Return (x, y) of the center of cell containing provided text 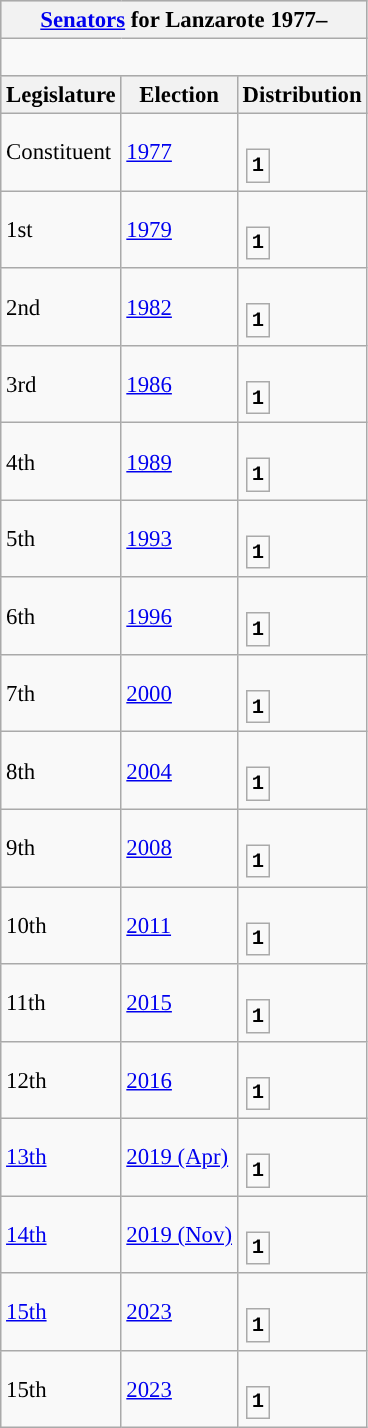
2011 (179, 926)
5th (61, 538)
4th (61, 462)
3rd (61, 384)
2004 (179, 770)
9th (61, 848)
14th (61, 1234)
2019 (Apr) (179, 1158)
12th (61, 1080)
2019 (Nov) (179, 1234)
Legislature (61, 95)
13th (61, 1158)
1993 (179, 538)
10th (61, 926)
Distribution (302, 95)
6th (61, 616)
2000 (179, 694)
2008 (179, 848)
7th (61, 694)
1989 (179, 462)
11th (61, 1002)
1982 (179, 306)
1st (61, 230)
8th (61, 770)
1986 (179, 384)
2nd (61, 306)
2015 (179, 1002)
1996 (179, 616)
Constituent (61, 152)
1979 (179, 230)
2016 (179, 1080)
Senators for Lanzarote 1977– (184, 20)
1977 (179, 152)
Election (179, 95)
